Identify which cell holds the provided text, then report its (x, y) central coordinate. 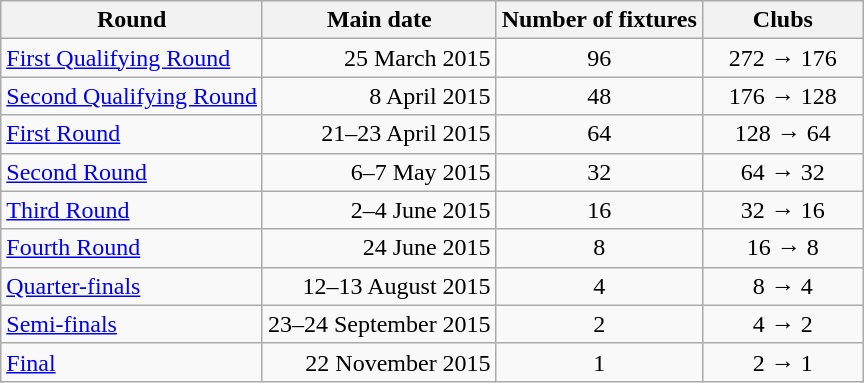
1 (599, 362)
16 (599, 210)
8 (599, 248)
24 June 2015 (379, 248)
32 (599, 172)
First Round (132, 134)
Third Round (132, 210)
64 → 32 (782, 172)
12–13 August 2015 (379, 286)
Second Qualifying Round (132, 96)
176 → 128 (782, 96)
23–24 September 2015 (379, 324)
128 → 64 (782, 134)
64 (599, 134)
Quarter-finals (132, 286)
Final (132, 362)
96 (599, 58)
2 → 1 (782, 362)
2–4 June 2015 (379, 210)
32 → 16 (782, 210)
Round (132, 20)
Clubs (782, 20)
Number of fixtures (599, 20)
4 → 2 (782, 324)
Fourth Round (132, 248)
Semi-finals (132, 324)
8 → 4 (782, 286)
6–7 May 2015 (379, 172)
4 (599, 286)
22 November 2015 (379, 362)
48 (599, 96)
16 → 8 (782, 248)
2 (599, 324)
8 April 2015 (379, 96)
First Qualifying Round (132, 58)
Second Round (132, 172)
21–23 April 2015 (379, 134)
25 March 2015 (379, 58)
272 → 176 (782, 58)
Main date (379, 20)
